Output the [X, Y] coordinate of the center of the cell containing the given text.  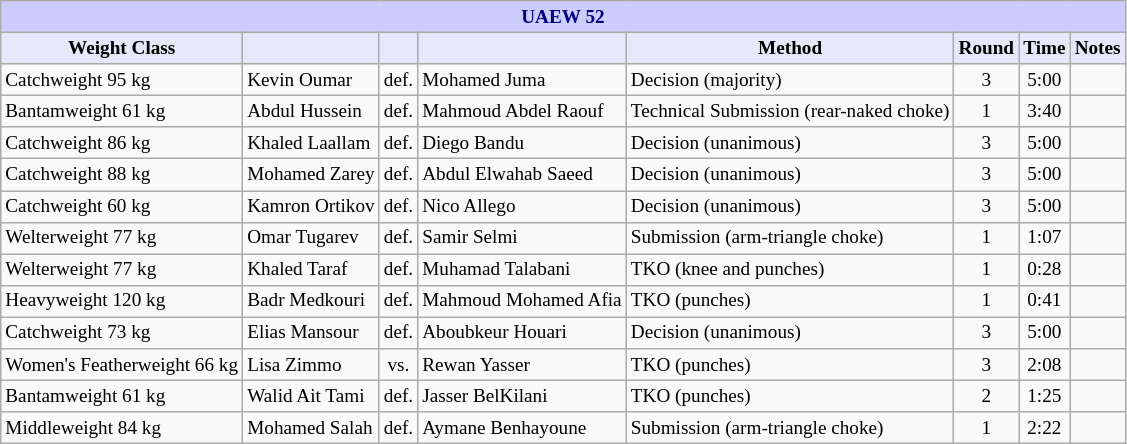
Middleweight 84 kg [122, 428]
vs. [398, 365]
Lisa Zimmo [312, 365]
Rewan Yasser [522, 365]
Khaled Laallam [312, 143]
Samir Selmi [522, 238]
Diego Bandu [522, 143]
Mahmoud Mohamed Afia [522, 301]
Mohamed Juma [522, 80]
Aboubkeur Houari [522, 333]
Elias Mansour [312, 333]
0:28 [1044, 270]
Badr Medkouri [312, 301]
Kamron Ortikov [312, 206]
UAEW 52 [563, 17]
Mohamed Salah [312, 428]
Jasser BelKilani [522, 396]
Decision (majority) [790, 80]
Walid Ait Tami [312, 396]
0:41 [1044, 301]
Mohamed Zarey [312, 175]
1:07 [1044, 238]
Round [986, 48]
Catchweight 95 kg [122, 80]
Kevin Oumar [312, 80]
Catchweight 60 kg [122, 206]
Muhamad Talabani [522, 270]
2:22 [1044, 428]
1:25 [1044, 396]
Catchweight 73 kg [122, 333]
Notes [1098, 48]
TKO (knee and punches) [790, 270]
Method [790, 48]
Abdul Elwahab Saeed [522, 175]
Mahmoud Abdel Raouf [522, 111]
Heavyweight 120 kg [122, 301]
3:40 [1044, 111]
Catchweight 86 kg [122, 143]
Abdul Hussein [312, 111]
Weight Class [122, 48]
Nico Allego [522, 206]
Time [1044, 48]
Technical Submission (rear-naked choke) [790, 111]
Khaled Taraf [312, 270]
Women's Featherweight 66 kg [122, 365]
Omar Tugarev [312, 238]
Aymane Benhayoune [522, 428]
2 [986, 396]
2:08 [1044, 365]
Catchweight 88 kg [122, 175]
